For the text-containing cell, return its midpoint in (X, Y) coordinate format. 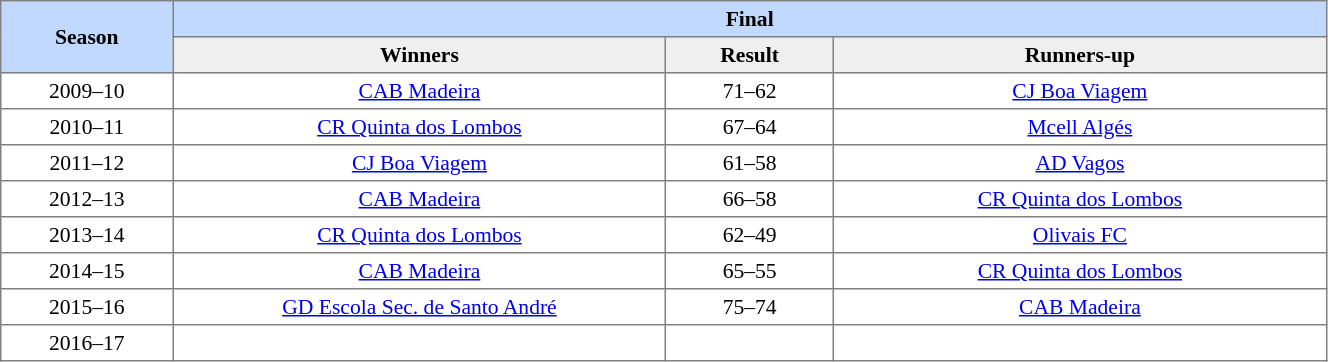
Season (87, 37)
2011–12 (87, 163)
62–49 (750, 235)
Olivais FC (1080, 235)
2010–11 (87, 127)
Mcell Algés (1080, 127)
2015–16 (87, 307)
2013–14 (87, 235)
Runners-up (1080, 55)
75–74 (750, 307)
Result (750, 55)
65–55 (750, 271)
GD Escola Sec. de Santo André (420, 307)
66–58 (750, 199)
67–64 (750, 127)
AD Vagos (1080, 163)
2014–15 (87, 271)
2016–17 (87, 343)
2009–10 (87, 91)
61–58 (750, 163)
2012–13 (87, 199)
Winners (420, 55)
71–62 (750, 91)
Final (750, 19)
